Output the [x, y] coordinate of the center of the cell containing the given text.  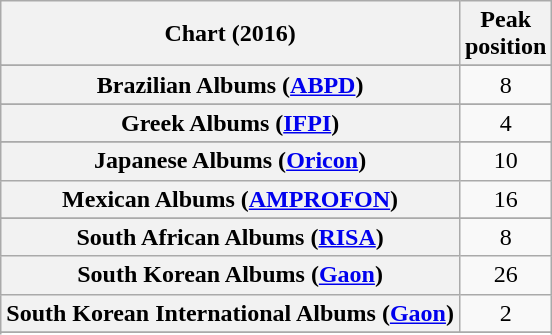
Chart (2016) [230, 34]
South Korean Albums (Gaon) [230, 275]
2 [505, 313]
Brazilian Albums (ABPD) [230, 85]
10 [505, 161]
South Korean International Albums (Gaon) [230, 313]
Mexican Albums (AMPROFON) [230, 199]
South African Albums (RISA) [230, 237]
Peakposition [505, 34]
Greek Albums (IFPI) [230, 123]
Japanese Albums (Oricon) [230, 161]
16 [505, 199]
4 [505, 123]
26 [505, 275]
